Capture the cell that displays the provided text and extract its [x, y] central coordinate. 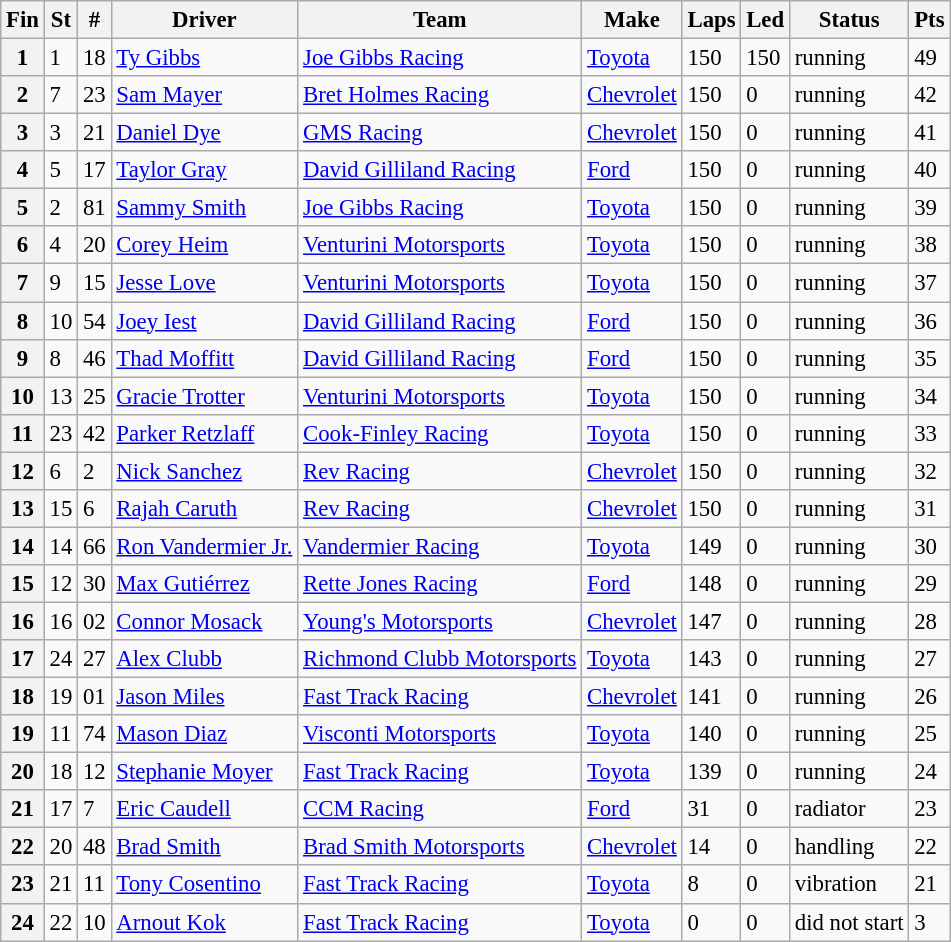
Alex Clubb [204, 659]
Pts [930, 20]
Fin [23, 20]
Led [766, 20]
Joey Iest [204, 321]
Parker Retzlaff [204, 433]
Corey Heim [204, 245]
radiator [848, 809]
148 [712, 584]
40 [930, 170]
49 [930, 58]
140 [712, 734]
28 [930, 621]
Bret Holmes Racing [440, 95]
26 [930, 697]
46 [94, 358]
02 [94, 621]
149 [712, 546]
Driver [204, 20]
GMS Racing [440, 133]
handling [848, 847]
143 [712, 659]
CCM Racing [440, 809]
34 [930, 396]
39 [930, 208]
Gracie Trotter [204, 396]
Rajah Caruth [204, 509]
Sammy Smith [204, 208]
Laps [712, 20]
Jesse Love [204, 283]
Max Gutiérrez [204, 584]
32 [930, 471]
Richmond Clubb Motorsports [440, 659]
141 [712, 697]
74 [94, 734]
147 [712, 621]
33 [930, 433]
Connor Mosack [204, 621]
Ron Vandermier Jr. [204, 546]
81 [94, 208]
29 [930, 584]
vibration [848, 885]
54 [94, 321]
Ty Gibbs [204, 58]
Cook-Finley Racing [440, 433]
Taylor Gray [204, 170]
Jason Miles [204, 697]
Thad Moffitt [204, 358]
Status [848, 20]
Rette Jones Racing [440, 584]
35 [930, 358]
St [60, 20]
38 [930, 245]
Team [440, 20]
37 [930, 283]
01 [94, 697]
48 [94, 847]
Tony Cosentino [204, 885]
# [94, 20]
Brad Smith [204, 847]
139 [712, 772]
Vandermier Racing [440, 546]
Make [632, 20]
Young's Motorsports [440, 621]
Sam Mayer [204, 95]
Nick Sanchez [204, 471]
Eric Caudell [204, 809]
Brad Smith Motorsports [440, 847]
36 [930, 321]
66 [94, 546]
did not start [848, 922]
Arnout Kok [204, 922]
Stephanie Moyer [204, 772]
41 [930, 133]
Visconti Motorsports [440, 734]
Daniel Dye [204, 133]
Mason Diaz [204, 734]
